Return the (X, Y) coordinate for the center point of the cell that contains the specified text.  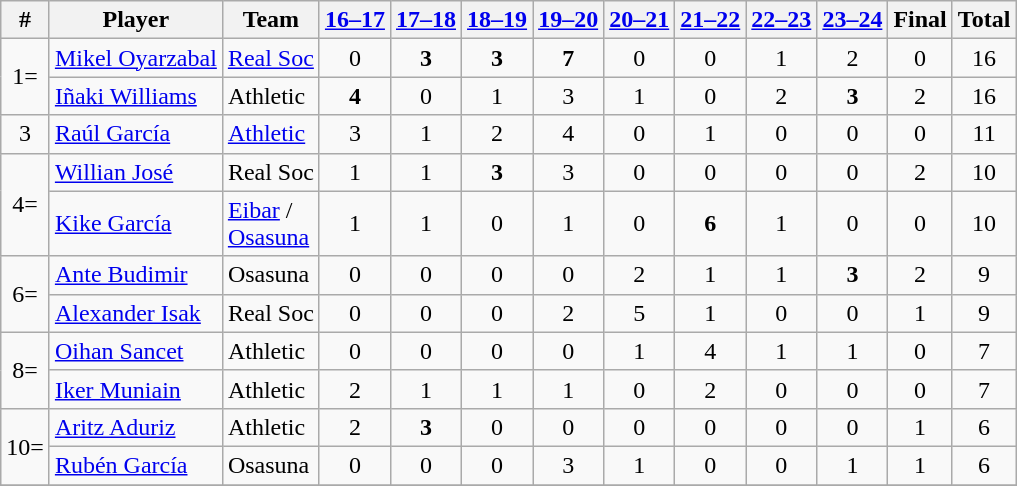
1= (26, 77)
23–24 (852, 20)
4= (26, 204)
Alexander Isak (136, 313)
Willian José (136, 172)
Iñaki Williams (136, 96)
10= (26, 446)
16–17 (354, 20)
22–23 (782, 20)
5 (640, 313)
Total (984, 20)
21–22 (710, 20)
Raúl García (136, 134)
Aritz Aduriz (136, 427)
19–20 (568, 20)
Final (920, 20)
8= (26, 370)
17–18 (426, 20)
Kike García (136, 224)
Team (270, 20)
Rubén García (136, 465)
Iker Muniain (136, 389)
11 (984, 134)
Eibar /Osasuna (270, 224)
Ante Budimir (136, 275)
18–19 (498, 20)
Mikel Oyarzabal (136, 58)
# (26, 20)
20–21 (640, 20)
6= (26, 294)
Oihan Sancet (136, 351)
Player (136, 20)
